Determine the [X, Y] coordinate at the center of the cell enclosing the given text.  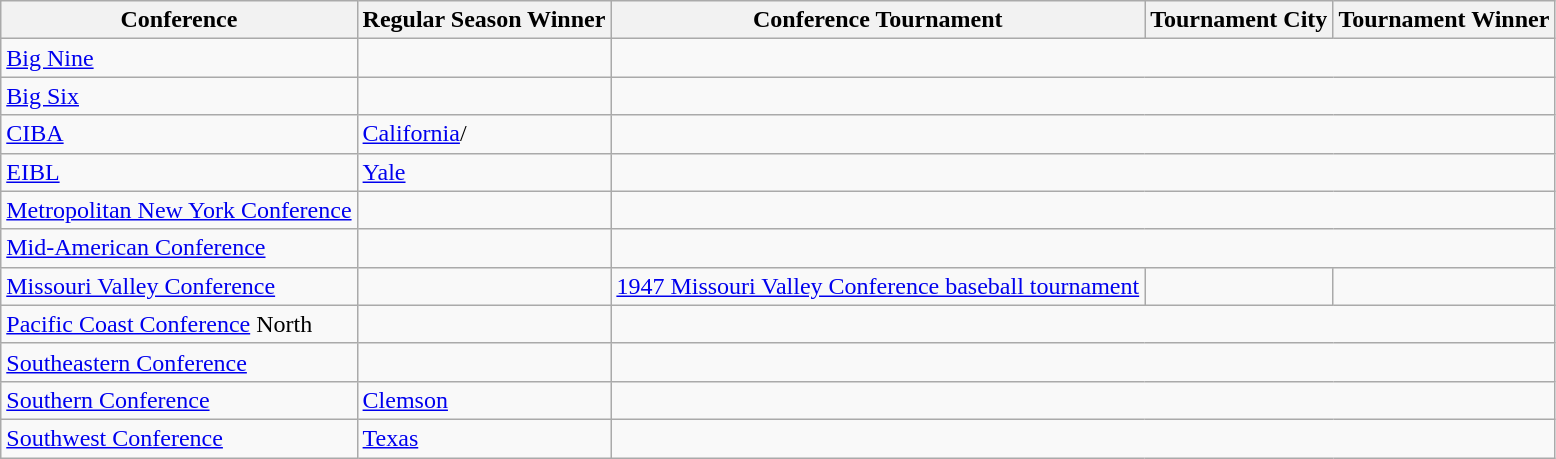
Clemson [484, 400]
Conference Tournament [878, 20]
Metropolitan New York Conference [179, 210]
California/ [484, 134]
Yale [484, 172]
Big Six [179, 96]
Tournament Winner [1444, 20]
Southeastern Conference [179, 362]
Pacific Coast Conference North [179, 324]
1947 Missouri Valley Conference baseball tournament [878, 286]
CIBA [179, 134]
Mid-American Conference [179, 248]
Big Nine [179, 58]
Tournament City [1239, 20]
Conference [179, 20]
EIBL [179, 172]
Southwest Conference [179, 438]
Southern Conference [179, 400]
Texas [484, 438]
Regular Season Winner [484, 20]
Missouri Valley Conference [179, 286]
